Return (X, Y) of the center of cell containing provided text 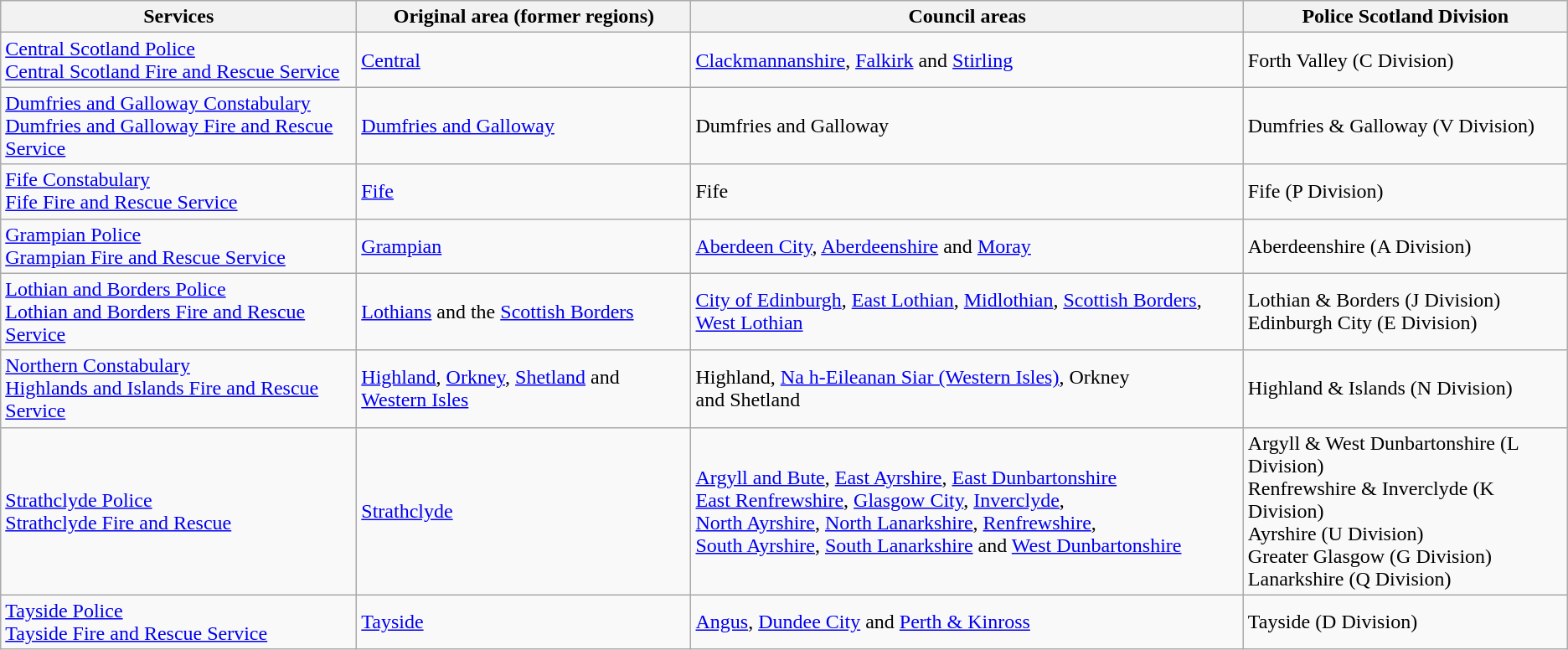
Central (524, 60)
Grampian Police Grampian Fire and Rescue Service (179, 246)
City of Edinburgh, East Lothian, Midlothian, Scottish Borders, West Lothian (967, 312)
Highland, Orkney, Shetland and Western Isles (524, 389)
Original area (former regions) (524, 17)
Council areas (967, 17)
Central Scotland Police Central Scotland Fire and Rescue Service (179, 60)
Tayside (524, 622)
Angus, Dundee City and Perth & Kinross (967, 622)
Dumfries and Galloway Constabulary Dumfries and Galloway Fire and Rescue Service (179, 126)
Highland & Islands (N Division) (1406, 389)
Strathclyde Police Strathclyde Fire and Rescue (179, 511)
Police Scotland Division (1406, 17)
Tayside (D Division) (1406, 622)
Lothians and the Scottish Borders (524, 312)
Highland, Na h-Eileanan Siar (Western Isles), Orkney and Shetland (967, 389)
Fife Constabulary Fife Fire and Rescue Service (179, 191)
Grampian (524, 246)
Aberdeen City, Aberdeenshire and Moray (967, 246)
Lothian & Borders (J Division)Edinburgh City (E Division) (1406, 312)
Lothian and Borders Police Lothian and Borders Fire and Rescue Service (179, 312)
Forth Valley (C Division) (1406, 60)
Services (179, 17)
Aberdeenshire (A Division) (1406, 246)
Tayside Police Tayside Fire and Rescue Service (179, 622)
Fife (P Division) (1406, 191)
Strathclyde (524, 511)
Dumfries & Galloway (V Division) (1406, 126)
Northern Constabulary Highlands and Islands Fire and Rescue Service (179, 389)
Clackmannanshire, Falkirk and Stirling (967, 60)
